Detect which cell encompasses the target text, then output its [x, y] center coordinate. 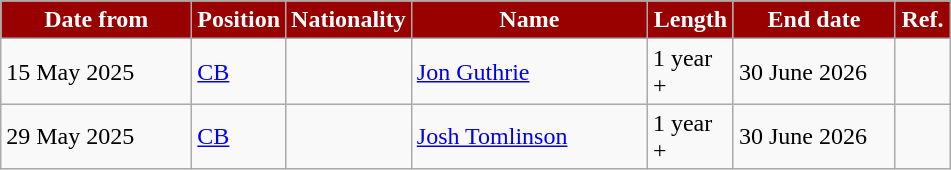
Position [239, 20]
15 May 2025 [96, 72]
Ref. [922, 20]
Jon Guthrie [529, 72]
End date [814, 20]
Josh Tomlinson [529, 136]
Nationality [349, 20]
Date from [96, 20]
29 May 2025 [96, 136]
Name [529, 20]
Length [690, 20]
